Find where the given text appears and provide that cell's center as (X, Y) coordinate. 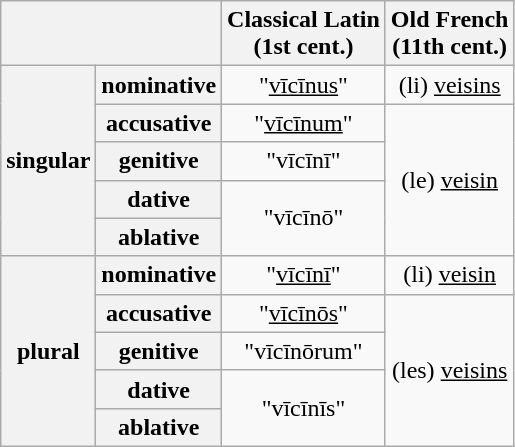
(les) veisins (450, 370)
"vīcīnīs" (304, 408)
"vīcīnus" (304, 85)
(li) veisins (450, 85)
"vīcīnōrum" (304, 351)
(le) veisin (450, 180)
Classical Latin(1st cent.) (304, 34)
"vīcīnōs" (304, 313)
singular (48, 161)
"vīcīnō" (304, 218)
plural (48, 351)
Old French(11th cent.) (450, 34)
(li) veisin (450, 275)
"vīcīnum" (304, 123)
